Locate the cell with the specified text and output its (x, y) center coordinate. 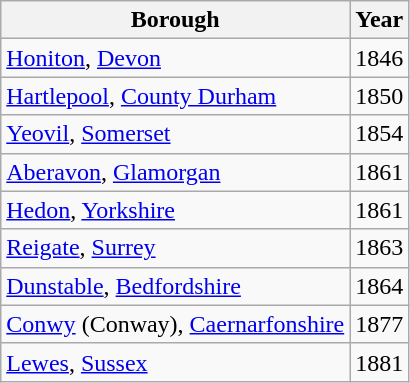
Borough (176, 20)
Honiton, Devon (176, 58)
Aberavon, Glamorgan (176, 172)
1850 (380, 96)
Reigate, Surrey (176, 248)
Hedon, Yorkshire (176, 210)
1877 (380, 324)
1854 (380, 134)
Conwy (Conway), Caernarfonshire (176, 324)
Year (380, 20)
1881 (380, 362)
Lewes, Sussex (176, 362)
1846 (380, 58)
1864 (380, 286)
Dunstable, Bedfordshire (176, 286)
1863 (380, 248)
Yeovil, Somerset (176, 134)
Hartlepool, County Durham (176, 96)
